Detect which cell encompasses the target text, then output its (X, Y) center coordinate. 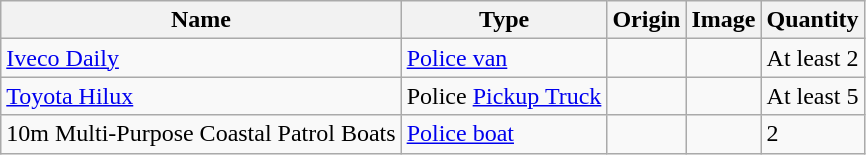
Police Pickup Truck (504, 96)
Iveco Daily (201, 58)
Image (724, 20)
At least 5 (812, 96)
Name (201, 20)
2 (812, 134)
At least 2 (812, 58)
Toyota Hilux (201, 96)
Origin (646, 20)
Police boat (504, 134)
10m Multi-Purpose Coastal Patrol Boats (201, 134)
Quantity (812, 20)
Police van (504, 58)
Type (504, 20)
